Extract the (X, Y) coordinate from the center of the cell holding the provided text.  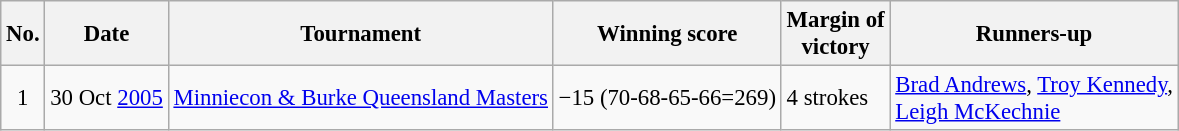
Margin ofvictory (836, 34)
Minniecon & Burke Queensland Masters (360, 98)
Winning score (667, 34)
Brad Andrews, Troy Kennedy, Leigh McKechnie (1034, 98)
−15 (70-68-65-66=269) (667, 98)
Date (106, 34)
Tournament (360, 34)
1 (23, 98)
30 Oct 2005 (106, 98)
Runners-up (1034, 34)
4 strokes (836, 98)
No. (23, 34)
